Capture the cell that displays the provided text and extract its [x, y] central coordinate. 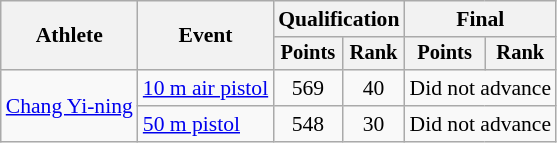
30 [374, 124]
Final [481, 19]
Event [206, 36]
548 [308, 124]
10 m air pistol [206, 88]
50 m pistol [206, 124]
Athlete [70, 36]
40 [374, 88]
569 [308, 88]
Qualification [338, 19]
Chang Yi-ning [70, 106]
